Return [X, Y] of the center of cell containing provided text 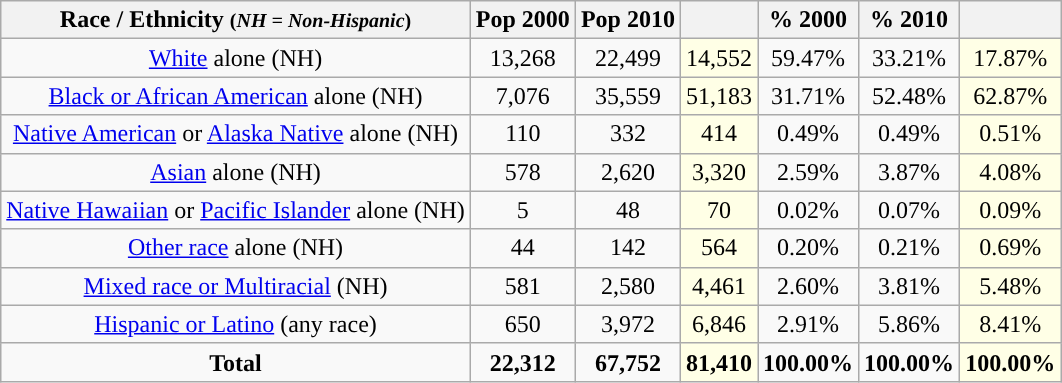
2.59% [808, 172]
332 [628, 134]
81,410 [718, 362]
564 [718, 248]
Pop 2000 [522, 20]
44 [522, 248]
0.09% [1010, 210]
Black or African American alone (NH) [236, 96]
67,752 [628, 362]
5.48% [1010, 286]
Hispanic or Latino (any race) [236, 324]
Total [236, 362]
6,846 [718, 324]
White alone (NH) [236, 58]
Native Hawaiian or Pacific Islander alone (NH) [236, 210]
2.60% [808, 286]
70 [718, 210]
4.08% [1010, 172]
% 2010 [910, 20]
Race / Ethnicity (NH = Non-Hispanic) [236, 20]
59.47% [808, 58]
35,559 [628, 96]
0.20% [808, 248]
8.41% [1010, 324]
7,076 [522, 96]
5 [522, 210]
Native American or Alaska Native alone (NH) [236, 134]
3.81% [910, 286]
Other race alone (NH) [236, 248]
2,620 [628, 172]
0.69% [1010, 248]
4,461 [718, 286]
22,312 [522, 362]
Asian alone (NH) [236, 172]
0.02% [808, 210]
% 2000 [808, 20]
62.87% [1010, 96]
3.87% [910, 172]
2,580 [628, 286]
Pop 2010 [628, 20]
48 [628, 210]
414 [718, 134]
581 [522, 286]
31.71% [808, 96]
3,320 [718, 172]
0.51% [1010, 134]
52.48% [910, 96]
578 [522, 172]
142 [628, 248]
51,183 [718, 96]
0.21% [910, 248]
5.86% [910, 324]
Mixed race or Multiracial (NH) [236, 286]
650 [522, 324]
33.21% [910, 58]
13,268 [522, 58]
2.91% [808, 324]
0.07% [910, 210]
3,972 [628, 324]
22,499 [628, 58]
17.87% [1010, 58]
14,552 [718, 58]
110 [522, 134]
